Find where the given text appears and provide that cell's center as [X, Y] coordinate. 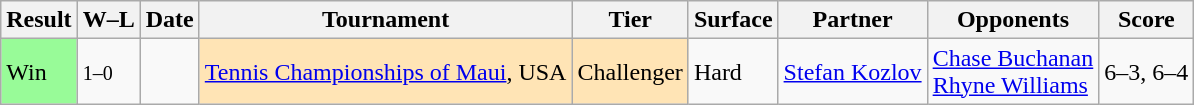
Score [1146, 20]
6–3, 6–4 [1146, 72]
Tier [630, 20]
Challenger [630, 72]
Hard [733, 72]
Tournament [386, 20]
Tennis Championships of Maui, USA [386, 72]
Win [39, 72]
Stefan Kozlov [852, 72]
W–L [108, 20]
1–0 [108, 72]
Opponents [1013, 20]
Surface [733, 20]
Partner [852, 20]
Chase Buchanan Rhyne Williams [1013, 72]
Date [170, 20]
Result [39, 20]
